Provide the (X, Y) coordinate of the cell's center where the given text is located.  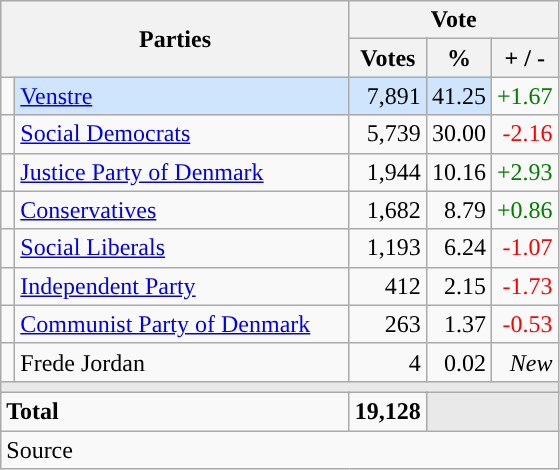
% (458, 58)
New (524, 362)
30.00 (458, 134)
Conservatives (182, 210)
+0.86 (524, 210)
Parties (176, 39)
2.15 (458, 286)
-0.53 (524, 324)
-1.07 (524, 248)
Communist Party of Denmark (182, 324)
Independent Party (182, 286)
1,944 (388, 172)
4 (388, 362)
1.37 (458, 324)
-1.73 (524, 286)
-2.16 (524, 134)
Frede Jordan (182, 362)
0.02 (458, 362)
8.79 (458, 210)
1,682 (388, 210)
+2.93 (524, 172)
Social Liberals (182, 248)
1,193 (388, 248)
412 (388, 286)
Votes (388, 58)
6.24 (458, 248)
Social Democrats (182, 134)
19,128 (388, 411)
+1.67 (524, 96)
Total (176, 411)
263 (388, 324)
Vote (454, 20)
7,891 (388, 96)
10.16 (458, 172)
+ / - (524, 58)
Source (280, 449)
5,739 (388, 134)
Venstre (182, 96)
Justice Party of Denmark (182, 172)
41.25 (458, 96)
